Identify which cell holds the provided text, then report its (X, Y) central coordinate. 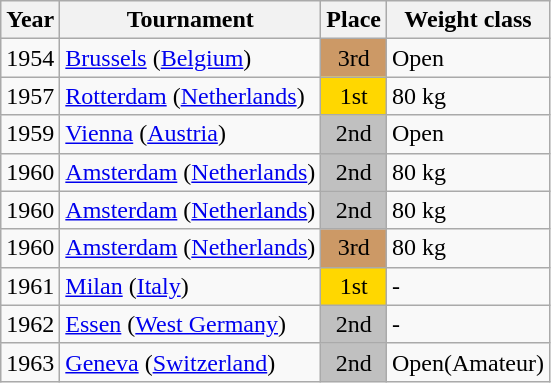
1961 (30, 286)
Place (354, 20)
Geneva (Switzerland) (190, 362)
Tournament (190, 20)
Open(Amateur) (468, 362)
Milan (Italy) (190, 286)
Vienna (Austria) (190, 134)
1963 (30, 362)
Brussels (Belgium) (190, 58)
1957 (30, 96)
Rotterdam (Netherlands) (190, 96)
Essen (West Germany) (190, 324)
1962 (30, 324)
1959 (30, 134)
1954 (30, 58)
Year (30, 20)
Weight class (468, 20)
